Detect which cell encompasses the target text, then output its [X, Y] center coordinate. 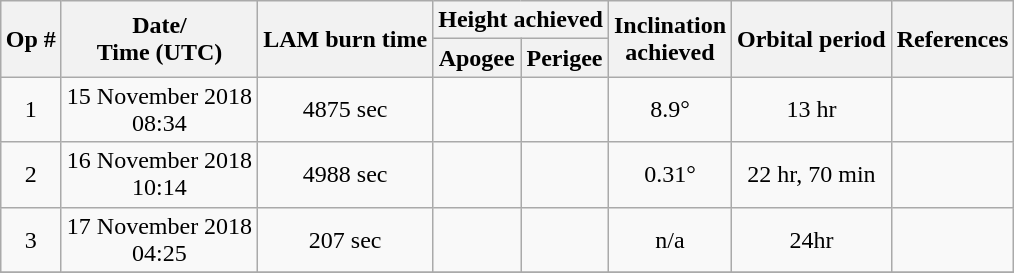
n/a [670, 240]
207 sec [346, 240]
16 November 2018 10:14 [159, 174]
4988 sec [346, 174]
15 November 2018 08:34 [159, 110]
Inclinationachieved [670, 39]
13 hr [812, 110]
4875 sec [346, 110]
17 November 2018 04:25 [159, 240]
24hr [812, 240]
8.9° [670, 110]
References [952, 39]
Date/Time (UTC) [159, 39]
LAM burn time [346, 39]
1 [30, 110]
2 [30, 174]
Height achieved [521, 20]
Perigee [565, 58]
Op # [30, 39]
Orbital period [812, 39]
0.31° [670, 174]
Apogee [477, 58]
22 hr, 70 min [812, 174]
3 [30, 240]
